Identify which cell holds the provided text, then report its [X, Y] central coordinate. 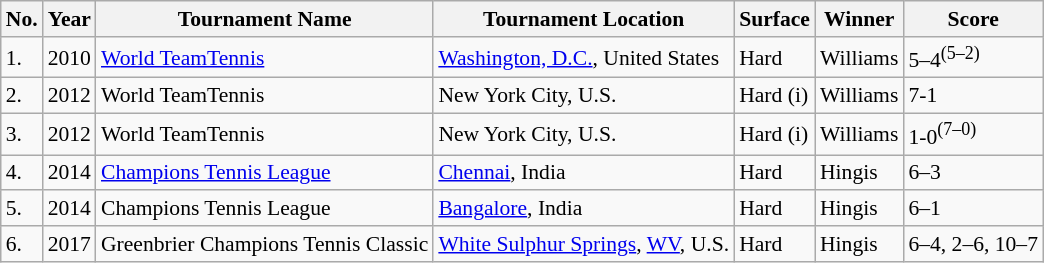
White Sulphur Springs, WV, U.S. [584, 244]
1. [22, 58]
Greenbrier Champions Tennis Classic [264, 244]
5. [22, 209]
2017 [70, 244]
No. [22, 19]
5–4(5–2) [973, 58]
6. [22, 244]
Tournament Location [584, 19]
1-0(7–0) [973, 134]
6–4, 2–6, 10–7 [973, 244]
3. [22, 134]
7-1 [973, 96]
Chennai, India [584, 173]
Bangalore, India [584, 209]
2. [22, 96]
6–1 [973, 209]
Washington, D.C., United States [584, 58]
Year [70, 19]
6–3 [973, 173]
Tournament Name [264, 19]
Surface [774, 19]
Winner [859, 19]
Score [973, 19]
4. [22, 173]
2010 [70, 58]
